Identify which cell holds the provided text, then report its [x, y] central coordinate. 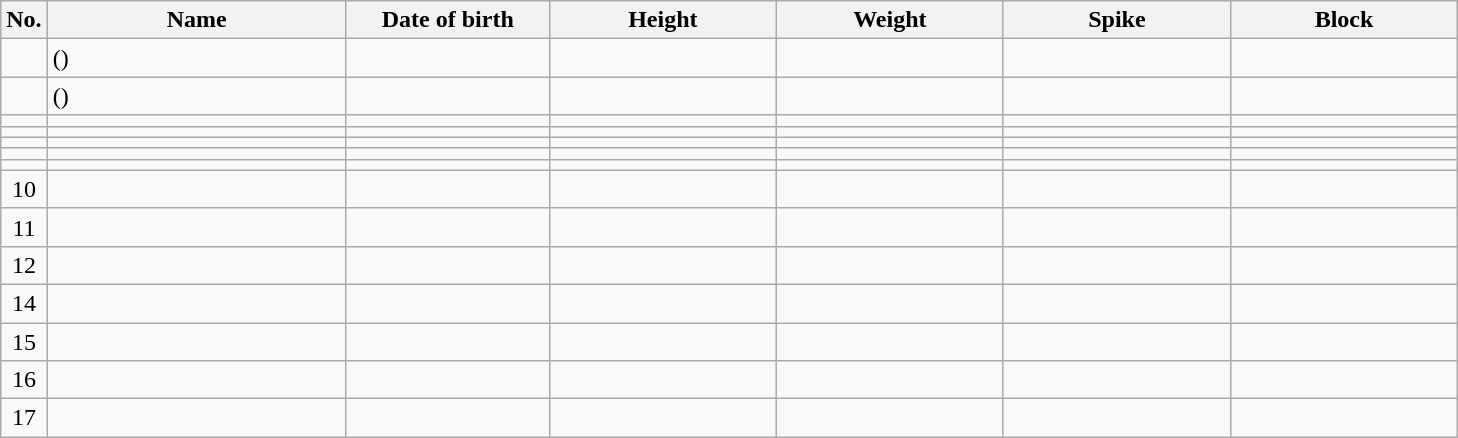
Name [196, 20]
Block [1344, 20]
16 [24, 380]
11 [24, 227]
15 [24, 341]
Height [662, 20]
No. [24, 20]
10 [24, 189]
12 [24, 265]
Weight [890, 20]
Date of birth [448, 20]
17 [24, 418]
14 [24, 303]
Spike [1116, 20]
